Extract the [X, Y] coordinate from the center of the cell holding the provided text.  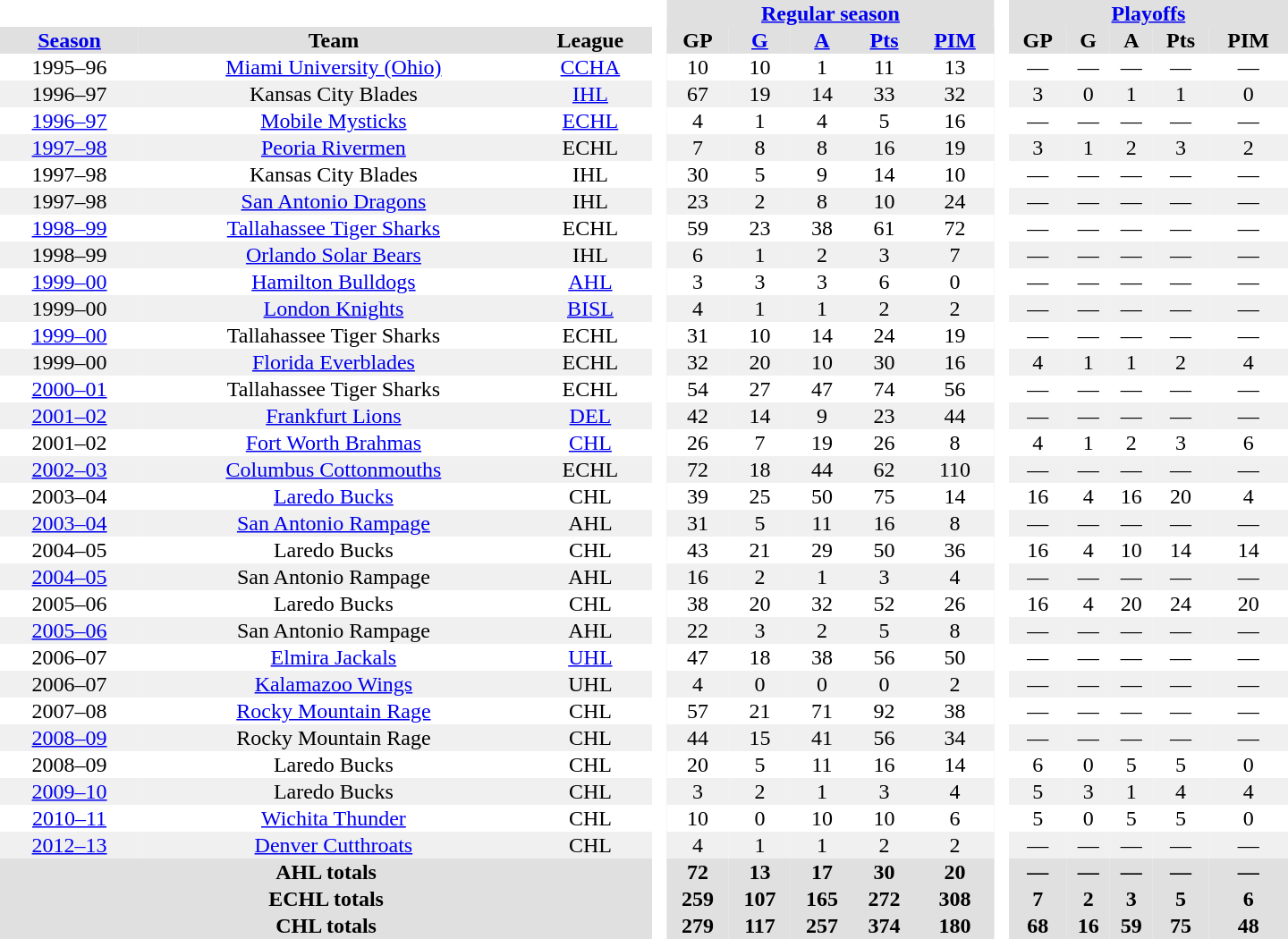
Orlando Solar Bears [334, 255]
42 [698, 416]
Miami University (Ohio) [334, 67]
Season [70, 40]
Denver Cutthroats [334, 845]
CCHA [590, 67]
Hamilton Bulldogs [334, 282]
33 [885, 94]
Team [334, 40]
2009–10 [70, 791]
London Knights [334, 309]
43 [698, 550]
Columbus Cottonmouths [334, 469]
107 [760, 899]
CHL totals [326, 926]
36 [955, 550]
Fort Worth Brahmas [334, 443]
257 [822, 926]
BISL [590, 309]
39 [698, 496]
374 [885, 926]
15 [760, 738]
165 [822, 899]
57 [698, 711]
74 [885, 389]
AHL totals [326, 872]
ECHL totals [326, 899]
Elmira Jackals [334, 657]
DEL [590, 416]
61 [885, 228]
110 [955, 469]
54 [698, 389]
25 [760, 496]
17 [822, 872]
71 [822, 711]
68 [1038, 926]
29 [822, 550]
272 [885, 899]
1995–96 [70, 67]
34 [955, 738]
279 [698, 926]
92 [885, 711]
2000–01 [70, 389]
Playoffs [1148, 13]
67 [698, 94]
2010–11 [70, 818]
Regular season [830, 13]
2012–13 [70, 845]
Kalamazoo Wings [334, 684]
22 [698, 630]
48 [1249, 926]
Wichita Thunder [334, 818]
Peoria Rivermen [334, 148]
Mobile Mysticks [334, 121]
117 [760, 926]
League [590, 40]
2002–03 [70, 469]
62 [885, 469]
Frankfurt Lions [334, 416]
180 [955, 926]
Florida Everblades [334, 362]
2007–08 [70, 711]
27 [760, 389]
52 [885, 604]
259 [698, 899]
41 [822, 738]
308 [955, 899]
San Antonio Dragons [334, 201]
